From the cell containing the given text, extract its center point as [x, y] coordinate. 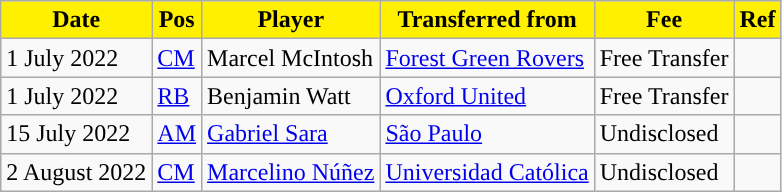
AM [177, 134]
Pos [177, 20]
Marcel McIntosh [291, 58]
RB [177, 96]
Oxford United [487, 96]
Ref [758, 20]
Transferred from [487, 20]
15 July 2022 [76, 134]
Benjamin Watt [291, 96]
Gabriel Sara [291, 134]
São Paulo [487, 134]
Player [291, 20]
Forest Green Rovers [487, 58]
Marcelino Núñez [291, 172]
Date [76, 20]
Universidad Católica [487, 172]
2 August 2022 [76, 172]
Fee [664, 20]
